Capture the cell that displays the provided text and extract its (x, y) central coordinate. 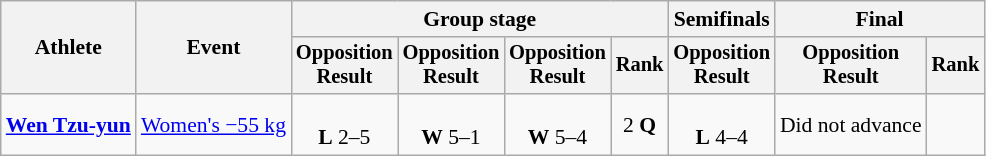
W 5–1 (452, 124)
2 Q (640, 124)
Final (880, 19)
Group stage (480, 19)
L 2–5 (344, 124)
Event (214, 48)
Did not advance (851, 124)
W 5–4 (558, 124)
L 4–4 (722, 124)
Athlete (68, 48)
Semifinals (722, 19)
Women's −55 kg (214, 124)
Wen Tzu-yun (68, 124)
